Determine the [x, y] coordinate at the center of the cell enclosing the given text.  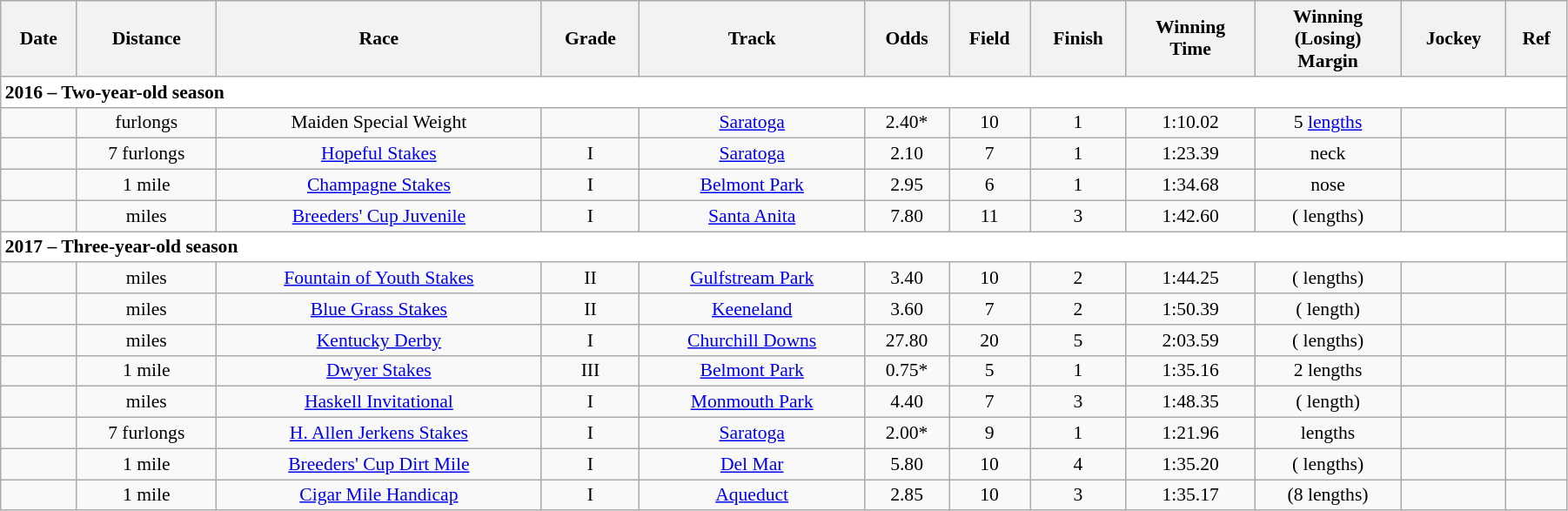
4 [1079, 464]
3.40 [907, 279]
(8 lengths) [1328, 495]
lengths [1328, 434]
WinningTime [1190, 38]
5.80 [907, 464]
Winning(Losing)Margin [1328, 38]
0.75* [907, 371]
Fountain of Youth Stakes [379, 279]
1:21.96 [1190, 434]
1:35.20 [1190, 464]
Breeders' Cup Dirt Mile [379, 464]
Haskell Invitational [379, 402]
2016 – Two-year-old season [784, 92]
27.80 [907, 340]
Odds [907, 38]
3.60 [907, 309]
2:03.59 [1190, 340]
2.00* [907, 434]
nose [1328, 185]
Santa Anita [752, 216]
11 [990, 216]
2.40* [907, 123]
2.85 [907, 495]
III [590, 371]
1:23.39 [1190, 154]
Dwyer Stakes [379, 371]
6 [990, 185]
20 [990, 340]
Ref [1537, 38]
1:34.68 [1190, 185]
Field [990, 38]
neck [1328, 154]
Hopeful Stakes [379, 154]
Champagne Stakes [379, 185]
H. Allen Jerkens Stakes [379, 434]
Breeders' Cup Juvenile [379, 216]
Kentucky Derby [379, 340]
2.10 [907, 154]
9 [990, 434]
Cigar Mile Handicap [379, 495]
Gulfstream Park [752, 279]
Finish [1079, 38]
Blue Grass Stakes [379, 309]
1:35.17 [1190, 495]
Del Mar [752, 464]
Race [379, 38]
1:10.02 [1190, 123]
Jockey [1453, 38]
Maiden Special Weight [379, 123]
Grade [590, 38]
2017 – Three-year-old season [784, 247]
Monmouth Park [752, 402]
5 lengths [1328, 123]
Aqueduct [752, 495]
1:50.39 [1190, 309]
Churchill Downs [752, 340]
1:35.16 [1190, 371]
1:44.25 [1190, 279]
1:48.35 [1190, 402]
Keeneland [752, 309]
furlongs [146, 123]
7.80 [907, 216]
1:42.60 [1190, 216]
2 lengths [1328, 371]
2.95 [907, 185]
Distance [146, 38]
Track [752, 38]
Date [38, 38]
4.40 [907, 402]
